Return the (x, y) coordinate for the center point of the cell that contains the specified text.  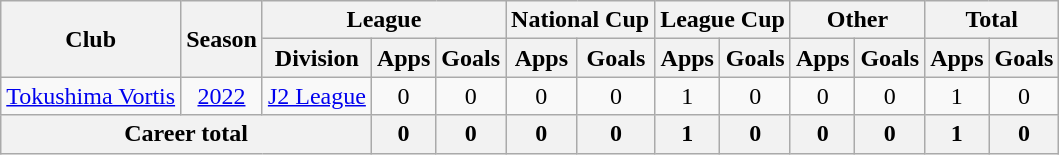
Other (857, 20)
League Cup (723, 20)
Total (992, 20)
Tokushima Vortis (91, 96)
Season (222, 39)
Career total (186, 134)
Club (91, 39)
J2 League (316, 96)
National Cup (580, 20)
Division (316, 58)
League (384, 20)
2022 (222, 96)
